Return [X, Y] of the center of cell containing provided text 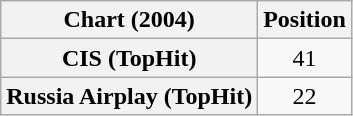
22 [305, 96]
41 [305, 58]
Russia Airplay (TopHit) [130, 96]
Position [305, 20]
Chart (2004) [130, 20]
CIS (TopHit) [130, 58]
